Identify which cell holds the provided text, then report its [X, Y] central coordinate. 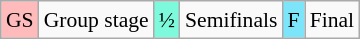
Group stage [96, 20]
GS [20, 20]
F [293, 20]
½ [167, 20]
Final [332, 20]
Semifinals [231, 20]
